From the cell containing the given text, extract its center point as (x, y) coordinate. 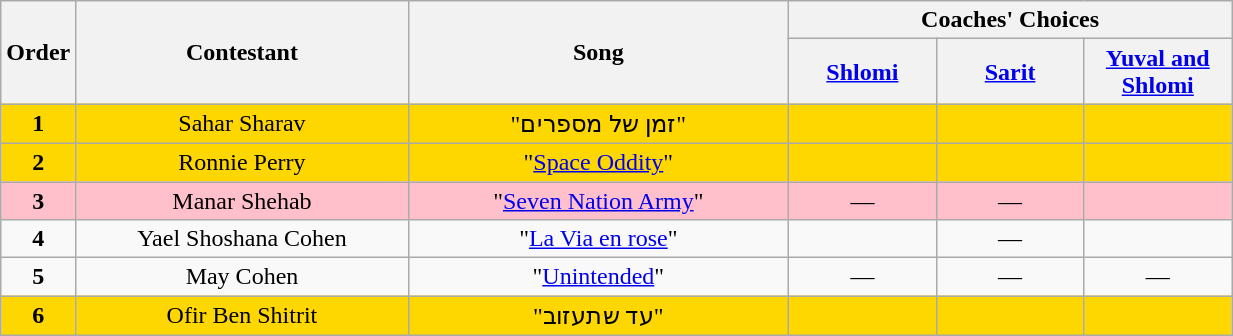
"Unintended" (598, 277)
Sarit (1010, 72)
2 (38, 162)
"Space Oddity" (598, 162)
1 (38, 124)
Yuval and Shlomi (1158, 72)
"Seven Nation Army" (598, 201)
May Cohen (242, 277)
Order (38, 52)
Ronnie Perry (242, 162)
Sahar Sharav (242, 124)
Ofir Ben Shitrit (242, 316)
Yael Shoshana Cohen (242, 239)
Song (598, 52)
Contestant (242, 52)
Manar Shehab (242, 201)
"זמן של מספרים" (598, 124)
"La Via en rose" (598, 239)
5 (38, 277)
"עד שתעזוב" (598, 316)
6 (38, 316)
4 (38, 239)
Shlomi (863, 72)
3 (38, 201)
Coaches' Choices (1010, 20)
